Output the [X, Y] coordinate of the center of the cell containing the given text.  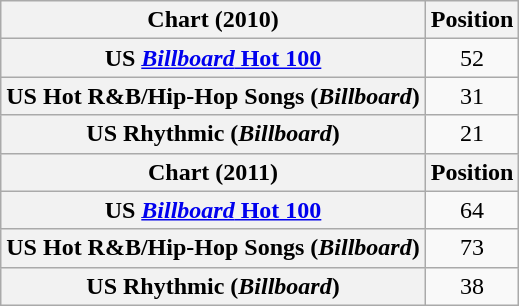
38 [472, 286]
64 [472, 210]
52 [472, 58]
73 [472, 248]
Chart (2010) [213, 20]
Chart (2011) [213, 172]
31 [472, 96]
21 [472, 134]
